Provide the [X, Y] coordinate of the cell's center where the given text is located.  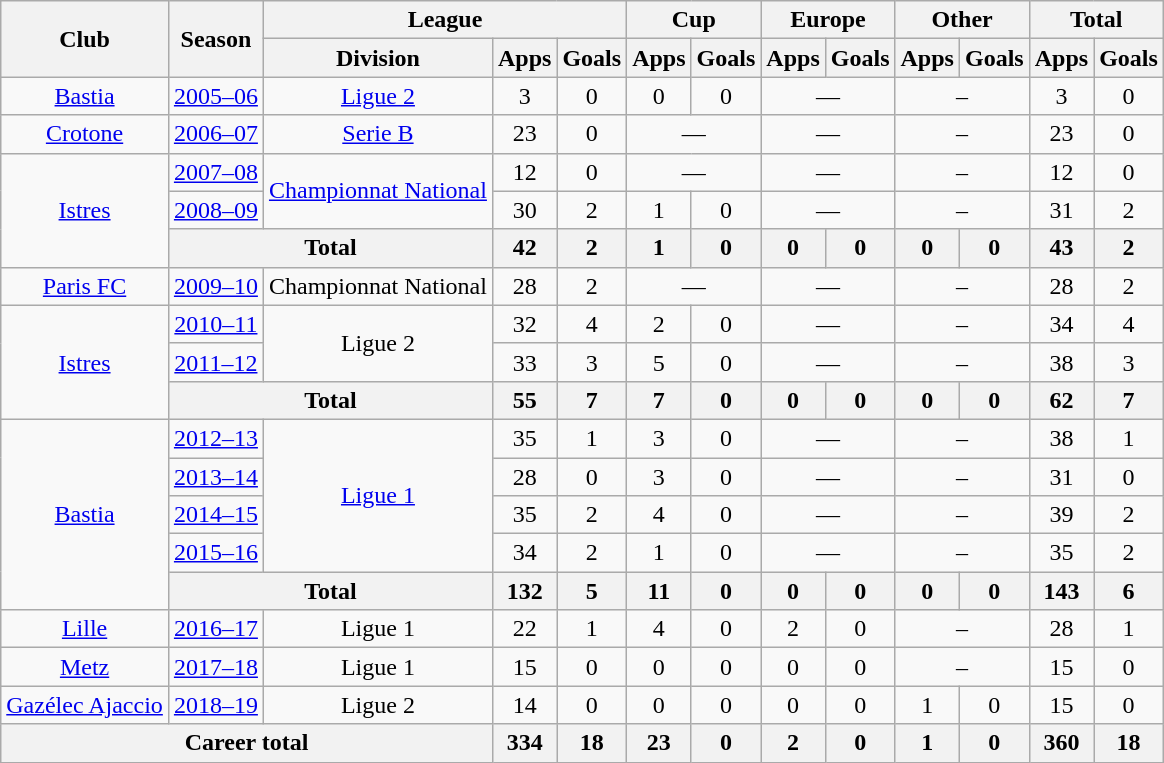
Gazélec Ajaccio [85, 705]
Season [216, 39]
2005–06 [216, 96]
2009–10 [216, 286]
Crotone [85, 134]
Serie B [378, 134]
334 [524, 743]
Paris FC [85, 286]
43 [1061, 248]
Career total [247, 743]
2018–19 [216, 705]
2008–09 [216, 210]
132 [524, 591]
2006–07 [216, 134]
League [444, 20]
Division [378, 58]
62 [1061, 400]
2013–14 [216, 477]
32 [524, 324]
2017–18 [216, 667]
Metz [85, 667]
2015–16 [216, 553]
2012–13 [216, 438]
6 [1129, 591]
2011–12 [216, 362]
Cup [694, 20]
39 [1061, 515]
Europe [828, 20]
11 [659, 591]
55 [524, 400]
Other [962, 20]
2007–08 [216, 172]
360 [1061, 743]
2016–17 [216, 629]
30 [524, 210]
22 [524, 629]
2010–11 [216, 324]
Club [85, 39]
33 [524, 362]
14 [524, 705]
143 [1061, 591]
Lille [85, 629]
2014–15 [216, 515]
42 [524, 248]
